Search for the cell housing the specified text and yield its [X, Y] center coordinate. 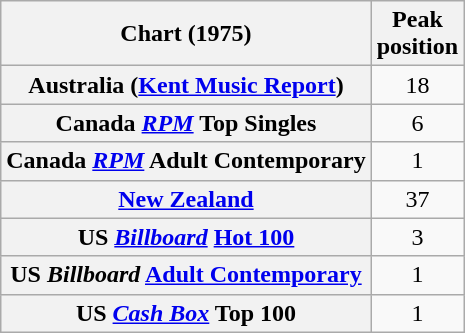
3 [417, 237]
Canada RPM Adult Contemporary [186, 161]
Chart (1975) [186, 34]
New Zealand [186, 199]
37 [417, 199]
Peakposition [417, 34]
6 [417, 123]
US Billboard Adult Contemporary [186, 275]
Australia (Kent Music Report) [186, 85]
US Billboard Hot 100 [186, 237]
18 [417, 85]
US Cash Box Top 100 [186, 313]
Canada RPM Top Singles [186, 123]
